Return the (x, y) coordinate for the center point of the cell that contains the specified text.  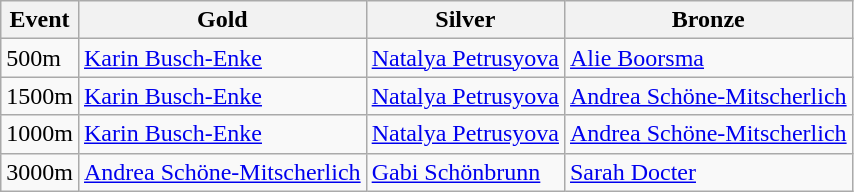
Event (40, 20)
Sarah Docter (708, 172)
Silver (465, 20)
1000m (40, 134)
500m (40, 58)
Alie Boorsma (708, 58)
Bronze (708, 20)
Gold (222, 20)
Gabi Schönbrunn (465, 172)
3000m (40, 172)
1500m (40, 96)
